Find where the given text appears and provide that cell's center as (X, Y) coordinate. 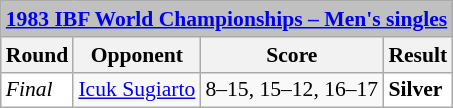
Final (38, 90)
Score (292, 55)
Result (418, 55)
Round (38, 55)
8–15, 15–12, 16–17 (292, 90)
Silver (418, 90)
1983 IBF World Championships – Men's singles (227, 19)
Opponent (136, 55)
Icuk Sugiarto (136, 90)
